Scan for the cell matching the given text and deliver its (X, Y) coordinate at center. 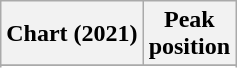
Peakposition (189, 34)
Chart (2021) (72, 34)
